Search for the cell housing the specified text and yield its (X, Y) center coordinate. 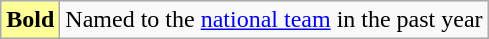
Bold (30, 20)
Named to the national team in the past year (274, 20)
